Determine the [x, y] coordinate at the center of the cell enclosing the given text.  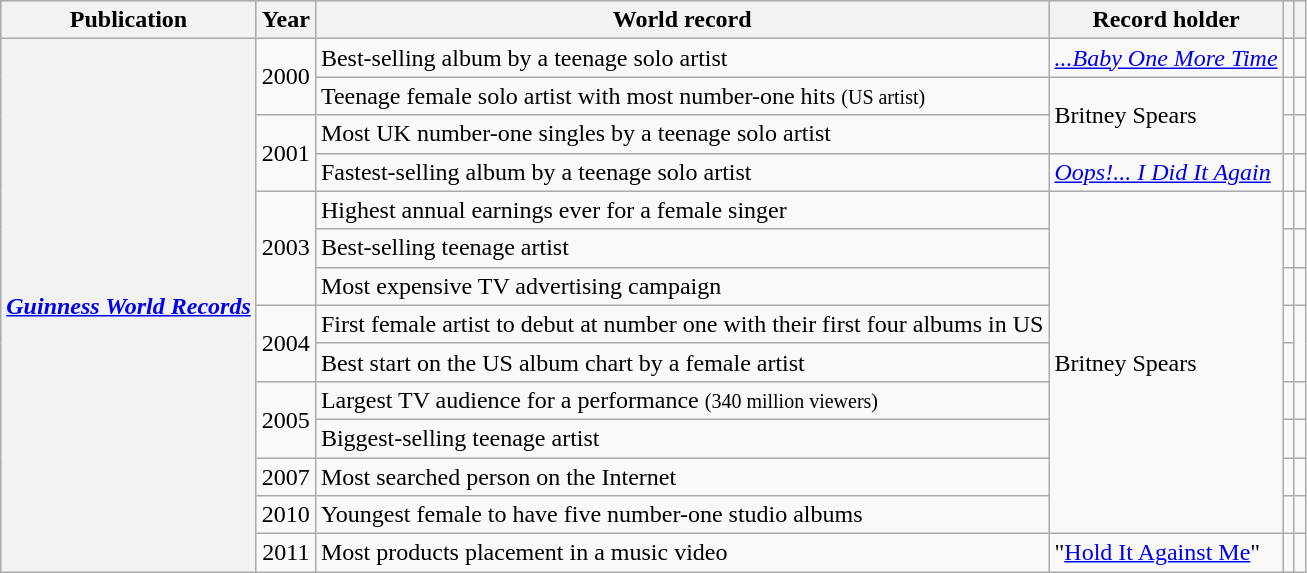
Year [286, 20]
2000 [286, 77]
Most UK number-one singles by a teenage solo artist [682, 134]
Largest TV audience for a performance (340 million viewers) [682, 400]
Fastest-selling album by a teenage solo artist [682, 172]
2005 [286, 419]
Best-selling album by a teenage solo artist [682, 58]
Guinness World Records [129, 306]
Best-selling teenage artist [682, 248]
Teenage female solo artist with most number-one hits (US artist) [682, 96]
First female artist to debut at number one with their first four albums in US [682, 324]
Best start on the US album chart by a female artist [682, 362]
"Hold It Against Me" [1166, 553]
Oops!... I Did It Again [1166, 172]
2011 [286, 553]
World record [682, 20]
Record holder [1166, 20]
Most searched person on the Internet [682, 477]
2001 [286, 153]
Youngest female to have five number-one studio albums [682, 515]
Publication [129, 20]
2003 [286, 248]
2007 [286, 477]
2010 [286, 515]
Most products placement in a music video [682, 553]
2004 [286, 343]
Highest annual earnings ever for a female singer [682, 210]
Biggest-selling teenage artist [682, 438]
...Baby One More Time [1166, 58]
Most expensive TV advertising campaign [682, 286]
